Provide the (X, Y) coordinate of the cell's center where the given text is located.  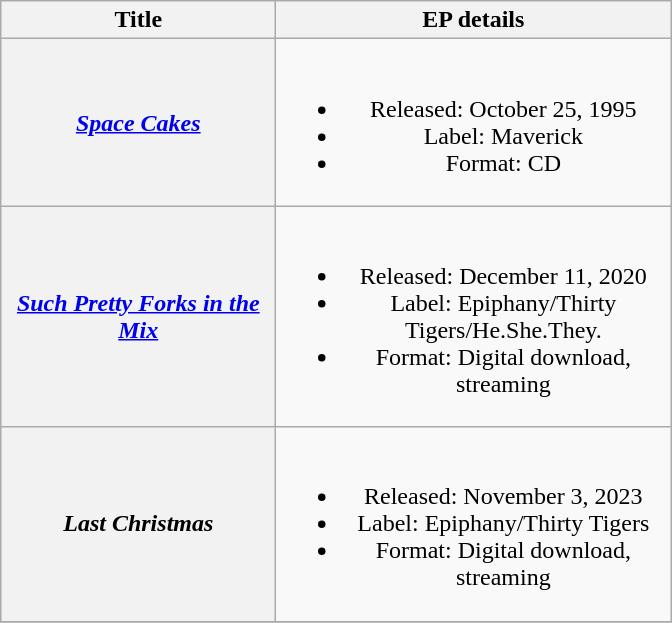
Released: December 11, 2020Label: Epiphany/Thirty Tigers/He.She.They.Format: Digital download, streaming (474, 316)
Released: October 25, 1995Label: MaverickFormat: CD (474, 122)
Title (138, 20)
Such Pretty Forks in the Mix (138, 316)
EP details (474, 20)
Space Cakes (138, 122)
Released: November 3, 2023Label: Epiphany/Thirty TigersFormat: Digital download, streaming (474, 524)
Last Christmas (138, 524)
